Provide the [x, y] coordinate of the cell's center where the given text is located.  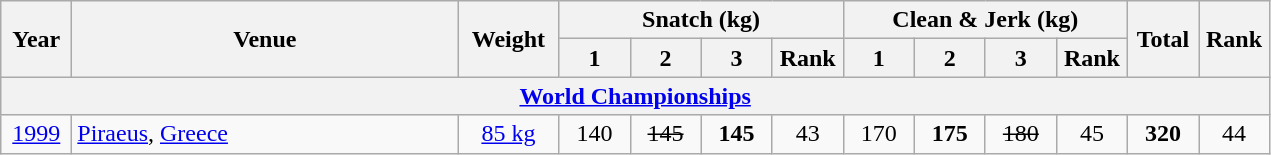
180 [1020, 134]
Clean & Jerk (kg) [985, 20]
45 [1092, 134]
170 [878, 134]
44 [1234, 134]
1999 [36, 134]
Weight [508, 39]
43 [808, 134]
320 [1162, 134]
Piraeus, Greece [265, 134]
175 [950, 134]
World Championships [636, 96]
Total [1162, 39]
140 [594, 134]
85 kg [508, 134]
Snatch (kg) [701, 20]
Year [36, 39]
Venue [265, 39]
